Return the (X, Y) coordinate for the center point of the cell that contains the specified text.  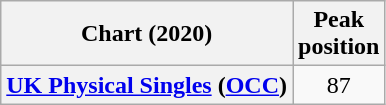
UK Physical Singles (OCC) (147, 85)
Peakposition (338, 34)
87 (338, 85)
Chart (2020) (147, 34)
